Provide the [X, Y] coordinate of the cell's center where the given text is located.  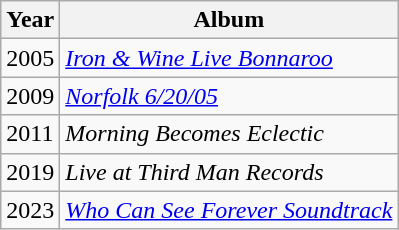
2023 [30, 210]
2011 [30, 134]
Iron & Wine Live Bonnaroo [229, 58]
2005 [30, 58]
Album [229, 20]
Who Can See Forever Soundtrack [229, 210]
Live at Third Man Records [229, 172]
2009 [30, 96]
2019 [30, 172]
Morning Becomes Eclectic [229, 134]
Norfolk 6/20/05 [229, 96]
Year [30, 20]
